Capture the cell that displays the provided text and extract its [x, y] central coordinate. 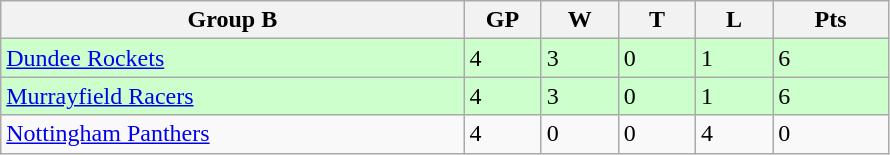
Pts [831, 20]
Group B [232, 20]
Murrayfield Racers [232, 96]
Nottingham Panthers [232, 134]
Dundee Rockets [232, 58]
L [734, 20]
GP [502, 20]
W [580, 20]
T [656, 20]
